Locate the cell with the specified text and output its (X, Y) center coordinate. 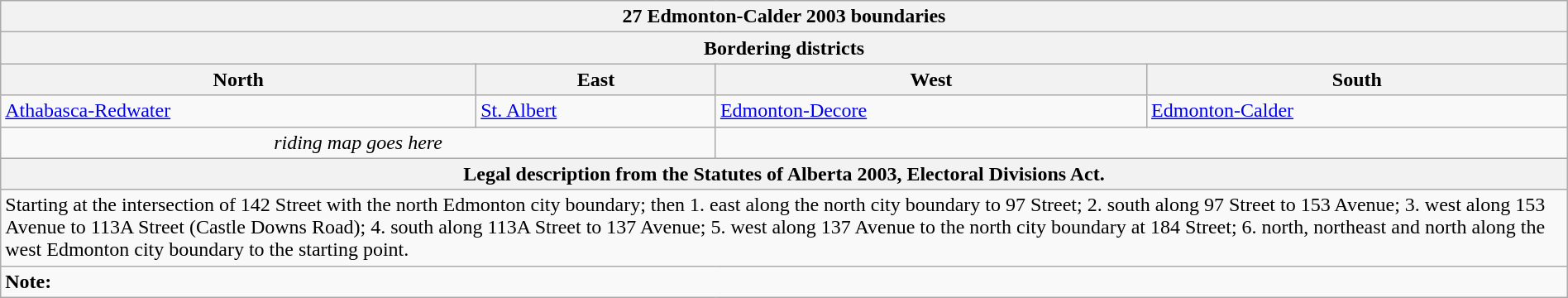
North (238, 79)
St. Albert (596, 111)
27 Edmonton-Calder 2003 boundaries (784, 17)
East (596, 79)
Athabasca-Redwater (238, 111)
West (931, 79)
Legal description from the Statutes of Alberta 2003, Electoral Divisions Act. (784, 174)
riding map goes here (359, 142)
Note: (784, 281)
Edmonton-Decore (931, 111)
Edmonton-Calder (1358, 111)
South (1358, 79)
Bordering districts (784, 48)
